For the text-containing cell, return its midpoint in (X, Y) coordinate format. 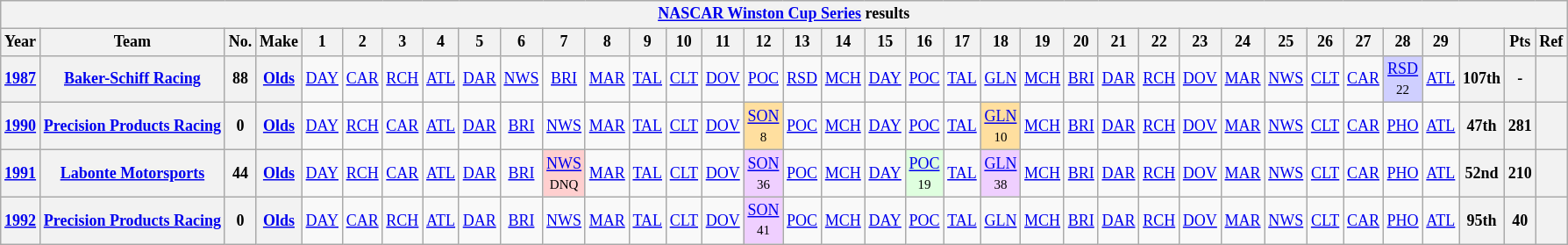
2 (362, 42)
107th (1482, 79)
16 (924, 42)
25 (1286, 42)
GLN10 (1001, 126)
Team (132, 42)
8 (607, 42)
11 (723, 42)
7 (565, 42)
SON41 (763, 220)
1991 (21, 173)
95th (1482, 220)
12 (763, 42)
6 (521, 42)
Pts (1520, 42)
26 (1326, 42)
RSD (802, 79)
40 (1520, 220)
9 (647, 42)
Baker-Schiff Racing (132, 79)
210 (1520, 173)
24 (1243, 42)
Year (21, 42)
NASCAR Winston Cup Series results (784, 14)
3 (403, 42)
17 (962, 42)
88 (240, 79)
52nd (1482, 173)
29 (1441, 42)
1987 (21, 79)
22 (1159, 42)
27 (1364, 42)
19 (1043, 42)
5 (479, 42)
15 (885, 42)
20 (1080, 42)
1 (322, 42)
21 (1119, 42)
Labonte Motorsports (132, 173)
No. (240, 42)
SON36 (763, 173)
NWSDNQ (565, 173)
23 (1201, 42)
GLN38 (1001, 173)
13 (802, 42)
28 (1403, 42)
44 (240, 173)
- (1520, 79)
1992 (21, 220)
47th (1482, 126)
4 (441, 42)
RSD22 (1403, 79)
POC19 (924, 173)
Make (279, 42)
SON8 (763, 126)
14 (843, 42)
Ref (1551, 42)
281 (1520, 126)
18 (1001, 42)
10 (684, 42)
1990 (21, 126)
